Output the [X, Y] coordinate of the center of the cell containing the given text.  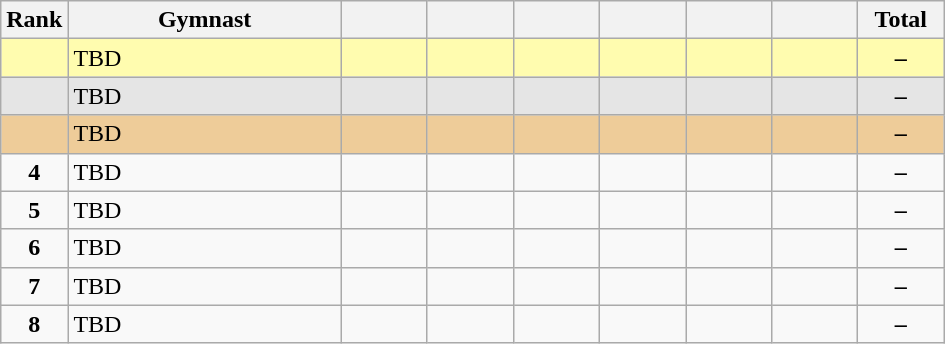
4 [34, 172]
8 [34, 324]
7 [34, 286]
Rank [34, 20]
5 [34, 210]
6 [34, 248]
Gymnast [205, 20]
Total [901, 20]
